Pinpoint the cell where the given text exists, returning its (x, y) midpoint coordinate. 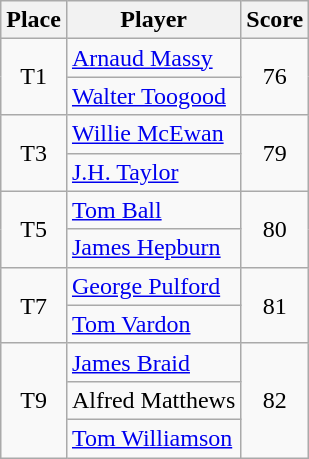
Alfred Matthews (153, 400)
T3 (34, 153)
Place (34, 20)
Tom Ball (153, 210)
76 (275, 77)
82 (275, 400)
Tom Williamson (153, 438)
J.H. Taylor (153, 172)
T1 (34, 77)
Tom Vardon (153, 324)
Willie McEwan (153, 134)
81 (275, 305)
James Hepburn (153, 248)
Walter Toogood (153, 96)
T9 (34, 400)
Player (153, 20)
James Braid (153, 362)
80 (275, 229)
T7 (34, 305)
Arnaud Massy (153, 58)
George Pulford (153, 286)
T5 (34, 229)
Score (275, 20)
79 (275, 153)
